Return the [X, Y] coordinate for the center point of the cell that contains the specified text.  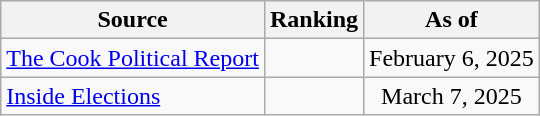
March 7, 2025 [452, 96]
Inside Elections [133, 96]
The Cook Political Report [133, 58]
Ranking [314, 20]
February 6, 2025 [452, 58]
Source [133, 20]
As of [452, 20]
